Capture the cell that displays the provided text and extract its (x, y) central coordinate. 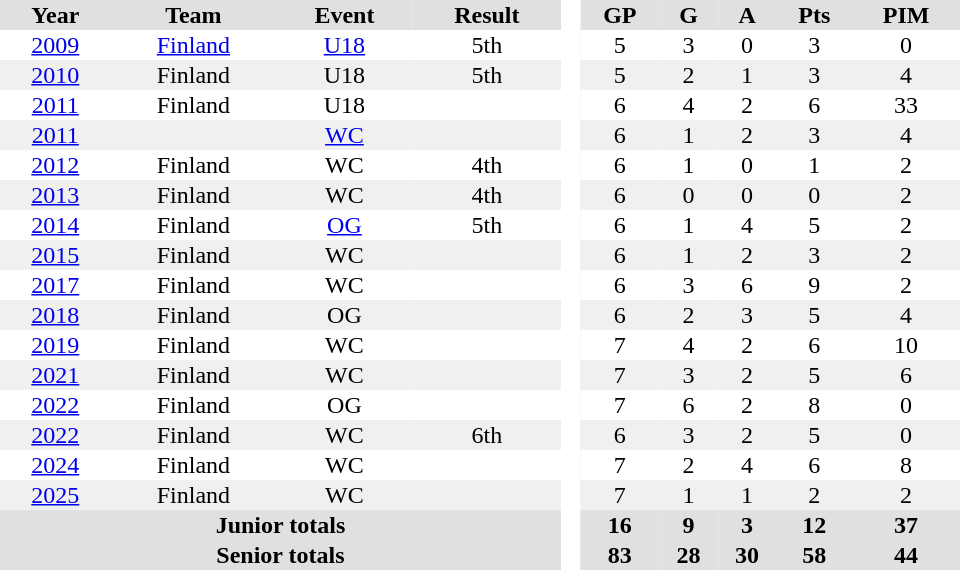
Senior totals (280, 555)
PIM (906, 15)
2013 (56, 195)
28 (688, 555)
2010 (56, 75)
A (748, 15)
44 (906, 555)
2012 (56, 165)
2017 (56, 285)
37 (906, 525)
10 (906, 345)
58 (814, 555)
Junior totals (280, 525)
GP (620, 15)
30 (748, 555)
6th (487, 435)
2009 (56, 45)
Event (344, 15)
2021 (56, 375)
Pts (814, 15)
12 (814, 525)
2018 (56, 315)
16 (620, 525)
Team (194, 15)
83 (620, 555)
G (688, 15)
2025 (56, 495)
2014 (56, 225)
Year (56, 15)
33 (906, 105)
Result (487, 15)
2024 (56, 465)
2019 (56, 345)
2015 (56, 255)
